Search for the cell housing the specified text and yield its (X, Y) center coordinate. 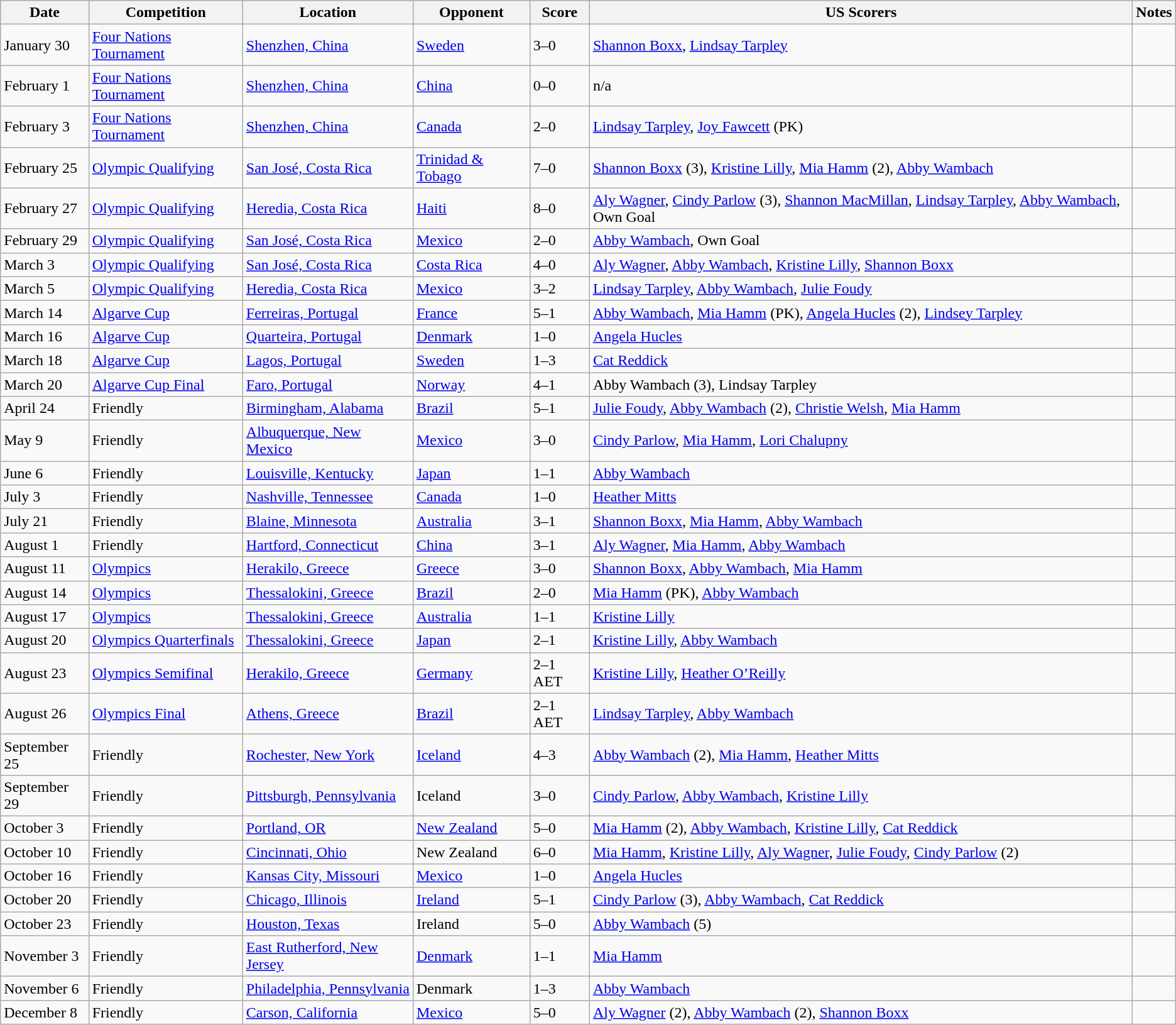
Mia Hamm (PK), Abby Wambach (861, 593)
0–0 (559, 85)
Score (559, 13)
April 24 (45, 408)
Quarteira, Portugal (328, 336)
January 30 (45, 45)
October 20 (45, 900)
May 9 (45, 441)
Lagos, Portugal (328, 360)
Ferreiras, Portugal (328, 312)
November 6 (45, 989)
Greece (471, 569)
August 26 (45, 714)
Shannon Boxx, Mia Hamm, Abby Wambach (861, 521)
Cat Reddick (861, 360)
Location (328, 13)
August 20 (45, 640)
Trinidad & Tobago (471, 167)
Lindsay Tarpley, Abby Wambach, Julie Foudy (861, 288)
Abby Wambach (3), Lindsay Tarpley (861, 384)
February 1 (45, 85)
February 27 (45, 209)
August 1 (45, 545)
Abby Wambach, Own Goal (861, 241)
Competition (166, 13)
Germany (471, 672)
October 16 (45, 876)
Heather Mitts (861, 497)
Portland, OR (328, 828)
March 16 (45, 336)
8–0 (559, 209)
Cindy Parlow, Mia Hamm, Lori Chalupny (861, 441)
7–0 (559, 167)
6–0 (559, 852)
Kristine Lilly, Abby Wambach (861, 640)
Cindy Parlow, Abby Wambach, Kristine Lilly (861, 796)
October 23 (45, 924)
Aly Wagner, Cindy Parlow (3), Shannon MacMillan, Lindsay Tarpley, Abby Wambach, Own Goal (861, 209)
October 10 (45, 852)
4–1 (559, 384)
August 23 (45, 672)
February 29 (45, 241)
Birmingham, Alabama (328, 408)
Kansas City, Missouri (328, 876)
Julie Foudy, Abby Wambach (2), Christie Welsh, Mia Hamm (861, 408)
November 3 (45, 956)
Date (45, 13)
Abby Wambach (2), Mia Hamm, Heather Mitts (861, 754)
Shannon Boxx, Abby Wambach, Mia Hamm (861, 569)
US Scorers (861, 13)
Louisville, Kentucky (328, 473)
Kristine Lilly (861, 617)
Pittsburgh, Pennsylvania (328, 796)
Mia Hamm, Kristine Lilly, Aly Wagner, Julie Foudy, Cindy Parlow (2) (861, 852)
June 6 (45, 473)
March 5 (45, 288)
Olympics Quarterfinals (166, 640)
2–1 (559, 640)
Blaine, Minnesota (328, 521)
Mia Hamm (2), Abby Wambach, Kristine Lilly, Cat Reddick (861, 828)
March 14 (45, 312)
4–3 (559, 754)
August 17 (45, 617)
Athens, Greece (328, 714)
February 3 (45, 127)
n/a (861, 85)
March 20 (45, 384)
March 3 (45, 265)
March 18 (45, 360)
July 3 (45, 497)
Aly Wagner, Abby Wambach, Kristine Lilly, Shannon Boxx (861, 265)
3–2 (559, 288)
Aly Wagner (2), Abby Wambach (2), Shannon Boxx (861, 1012)
Algarve Cup Final (166, 384)
Aly Wagner, Mia Hamm, Abby Wambach (861, 545)
August 14 (45, 593)
Haiti (471, 209)
February 25 (45, 167)
France (471, 312)
Carson, California (328, 1012)
Chicago, Illinois (328, 900)
Olympics Final (166, 714)
Opponent (471, 13)
December 8 (45, 1012)
August 11 (45, 569)
September 29 (45, 796)
Hartford, Connecticut (328, 545)
4–0 (559, 265)
Cindy Parlow (3), Abby Wambach, Cat Reddick (861, 900)
Abby Wambach, Mia Hamm (PK), Angela Hucles (2), Lindsey Tarpley (861, 312)
Lindsay Tarpley, Joy Fawcett (PK) (861, 127)
Costa Rica (471, 265)
October 3 (45, 828)
Cincinnati, Ohio (328, 852)
Rochester, New York (328, 754)
Olympics Semifinal (166, 672)
Faro, Portugal (328, 384)
Houston, Texas (328, 924)
Albuquerque, New Mexico (328, 441)
Norway (471, 384)
Lindsay Tarpley, Abby Wambach (861, 714)
Notes (1154, 13)
Nashville, Tennessee (328, 497)
Shannon Boxx (3), Kristine Lilly, Mia Hamm (2), Abby Wambach (861, 167)
Kristine Lilly, Heather O’Reilly (861, 672)
Abby Wambach (5) (861, 924)
September 25 (45, 754)
Philadelphia, Pennsylvania (328, 989)
East Rutherford, New Jersey (328, 956)
Mia Hamm (861, 956)
Shannon Boxx, Lindsay Tarpley (861, 45)
July 21 (45, 521)
